For the text-containing cell, return its midpoint in [x, y] coordinate format. 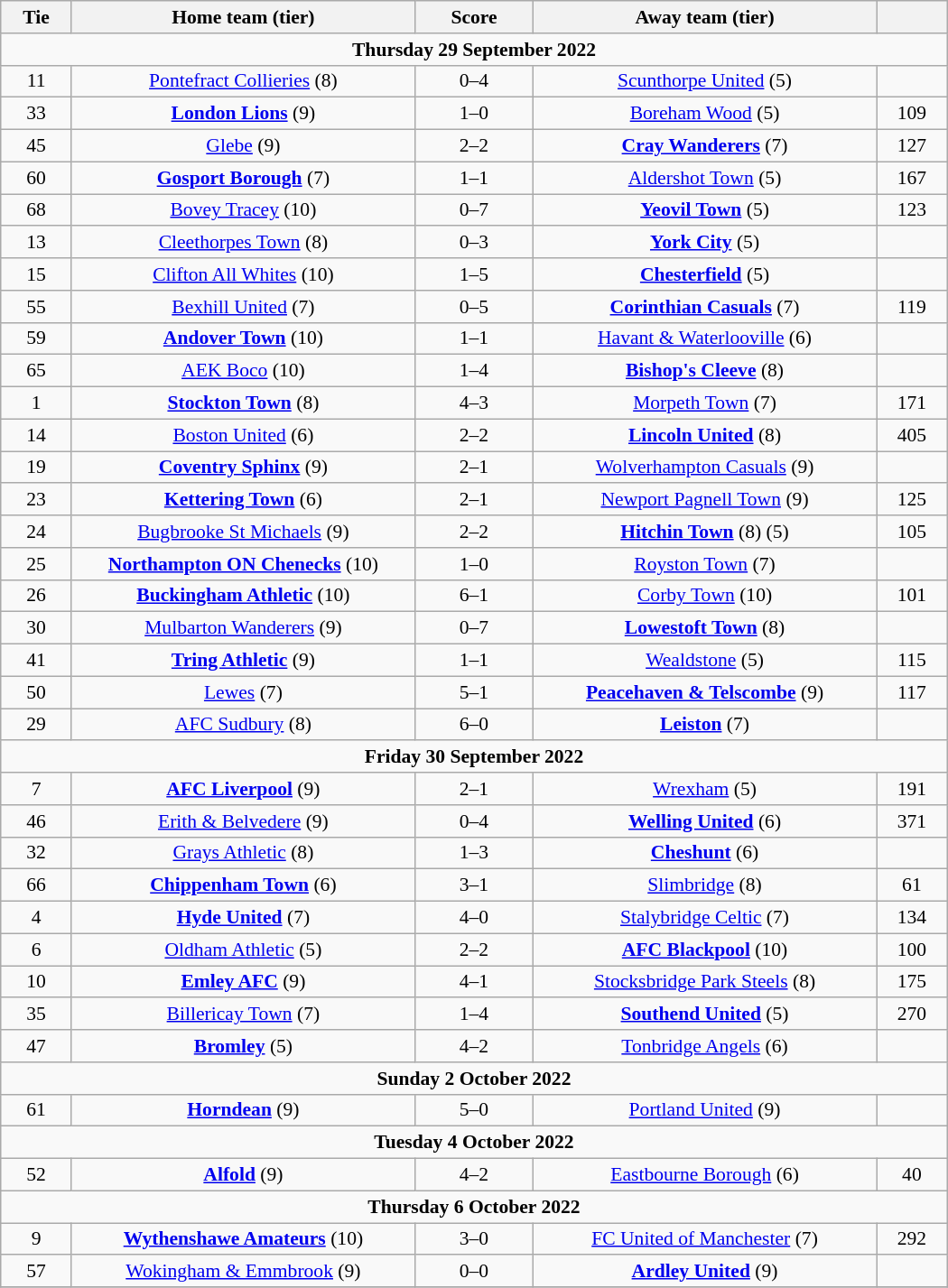
Boreham Wood (5) [705, 114]
Southend United (5) [705, 1015]
125 [912, 500]
Wolverhampton Casuals (9) [705, 468]
4–3 [473, 403]
65 [36, 371]
Cray Wanderers (7) [705, 146]
7 [36, 789]
Northampton ON Chenecks (10) [243, 564]
117 [912, 692]
109 [912, 114]
Wealdstone (5) [705, 661]
Hyde United (7) [243, 918]
0–0 [473, 1272]
Tie [36, 17]
Chesterfield (5) [705, 274]
59 [36, 338]
Gosport Borough (7) [243, 178]
0–5 [473, 307]
14 [36, 435]
13 [36, 243]
Slimbridge (8) [705, 885]
35 [36, 1015]
9 [36, 1239]
Welling United (6) [705, 821]
68 [36, 210]
Lincoln United (8) [705, 435]
Peacehaven & Telscombe (9) [705, 692]
Aldershot Town (5) [705, 178]
32 [36, 853]
47 [36, 1046]
Tuesday 4 October 2022 [474, 1143]
Grays Athletic (8) [243, 853]
1 [36, 403]
5–0 [473, 1110]
Wokingham & Emmbrook (9) [243, 1272]
Horndean (9) [243, 1110]
6–1 [473, 596]
Coventry Sphinx (9) [243, 468]
405 [912, 435]
6 [36, 950]
191 [912, 789]
57 [36, 1272]
52 [36, 1175]
270 [912, 1015]
Yeovil Town (5) [705, 210]
171 [912, 403]
Stalybridge Celtic (7) [705, 918]
Home team (tier) [243, 17]
3–1 [473, 885]
Cheshunt (6) [705, 853]
115 [912, 661]
4–0 [473, 918]
Away team (tier) [705, 17]
46 [36, 821]
Tring Athletic (9) [243, 661]
119 [912, 307]
Corby Town (10) [705, 596]
Eastbourne Borough (6) [705, 1175]
3–0 [473, 1239]
127 [912, 146]
Lowestoft Town (8) [705, 628]
Kettering Town (6) [243, 500]
101 [912, 596]
Newport Pagnell Town (9) [705, 500]
100 [912, 950]
Thursday 29 September 2022 [474, 50]
Morpeth Town (7) [705, 403]
45 [36, 146]
19 [36, 468]
26 [36, 596]
Alfold (9) [243, 1175]
Oldham Athletic (5) [243, 950]
0–3 [473, 243]
Erith & Belvedere (9) [243, 821]
Tonbridge Angels (6) [705, 1046]
FC United of Manchester (7) [705, 1239]
1–5 [473, 274]
Lewes (7) [243, 692]
Bugbrooke St Michaels (9) [243, 532]
Wythenshawe Amateurs (10) [243, 1239]
60 [36, 178]
Emley AFC (9) [243, 982]
Royston Town (7) [705, 564]
4 [36, 918]
134 [912, 918]
29 [36, 725]
Boston United (6) [243, 435]
6–0 [473, 725]
Cleethorpes Town (8) [243, 243]
11 [36, 81]
66 [36, 885]
Wrexham (5) [705, 789]
Buckingham Athletic (10) [243, 596]
23 [36, 500]
AFC Blackpool (10) [705, 950]
50 [36, 692]
24 [36, 532]
41 [36, 661]
40 [912, 1175]
1–3 [473, 853]
55 [36, 307]
5–1 [473, 692]
10 [36, 982]
Leiston (7) [705, 725]
Stocksbridge Park Steels (8) [705, 982]
Stockton Town (8) [243, 403]
Havant & Waterlooville (6) [705, 338]
Mulbarton Wanderers (9) [243, 628]
Bexhill United (7) [243, 307]
Billericay Town (7) [243, 1015]
15 [36, 274]
York City (5) [705, 243]
Ardley United (9) [705, 1272]
Pontefract Collieries (8) [243, 81]
Sunday 2 October 2022 [474, 1079]
123 [912, 210]
175 [912, 982]
Clifton All Whites (10) [243, 274]
AFC Liverpool (9) [243, 789]
Corinthian Casuals (7) [705, 307]
AEK Boco (10) [243, 371]
Score [473, 17]
Bishop's Cleeve (8) [705, 371]
167 [912, 178]
AFC Sudbury (8) [243, 725]
Hitchin Town (8) (5) [705, 532]
Bromley (5) [243, 1046]
Glebe (9) [243, 146]
25 [36, 564]
Bovey Tracey (10) [243, 210]
Thursday 6 October 2022 [474, 1207]
Scunthorpe United (5) [705, 81]
4–1 [473, 982]
33 [36, 114]
London Lions (9) [243, 114]
Andover Town (10) [243, 338]
292 [912, 1239]
Chippenham Town (6) [243, 885]
Portland United (9) [705, 1110]
105 [912, 532]
371 [912, 821]
Friday 30 September 2022 [474, 757]
30 [36, 628]
